Identify which cell holds the provided text, then report its [x, y] central coordinate. 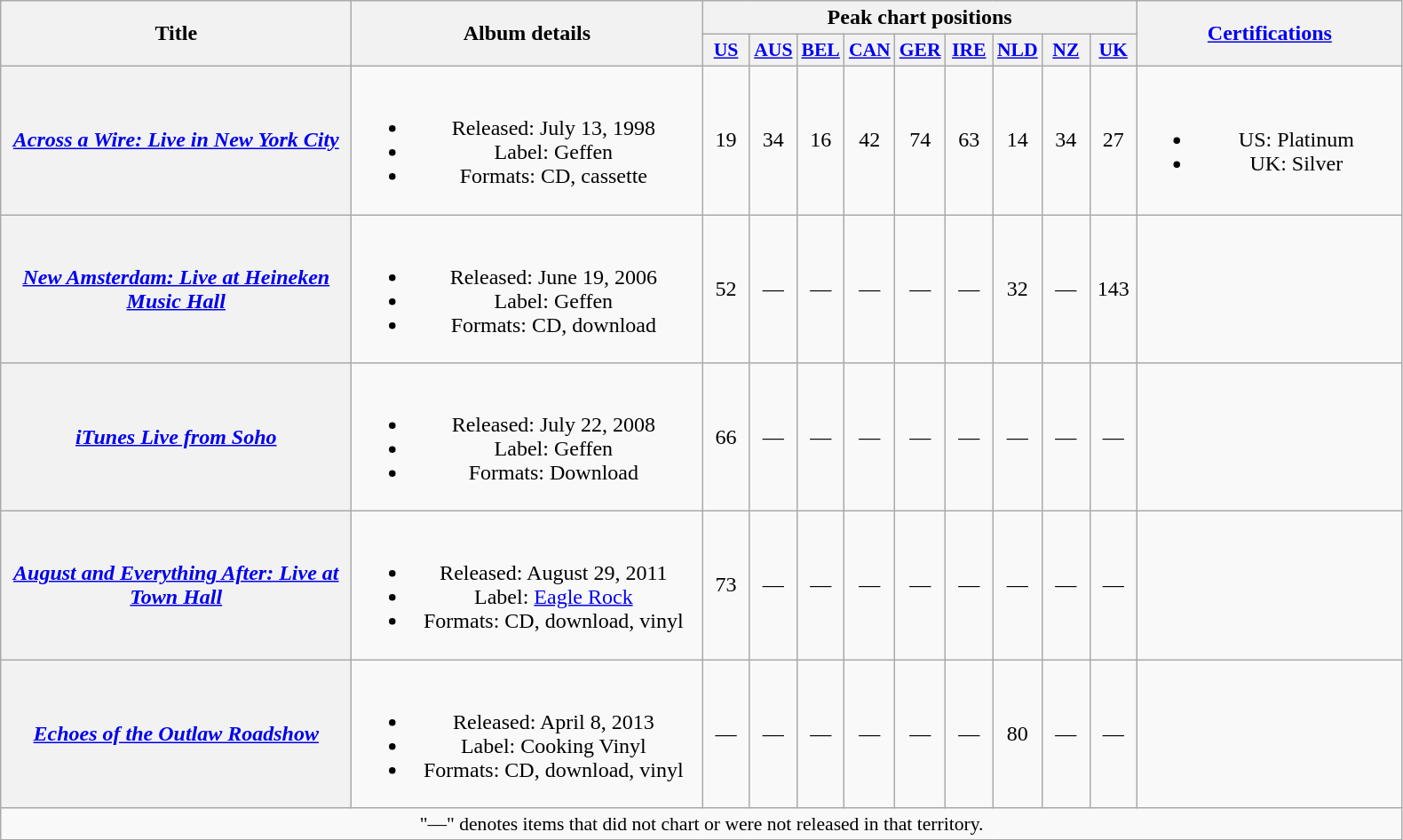
52 [726, 289]
63 [970, 140]
US: PlatinumUK: Silver [1270, 140]
14 [1018, 140]
16 [820, 140]
Peak chart positions [920, 18]
Across a Wire: Live in New York City [176, 140]
Title [176, 34]
"—" denotes items that did not chart or were not released in that territory. [701, 824]
AUS [773, 51]
32 [1018, 289]
Certifications [1270, 34]
Released: June 19, 2006Label: GeffenFormats: CD, download [527, 289]
73 [726, 586]
66 [726, 437]
Released: August 29, 2011Label: Eagle RockFormats: CD, download, vinyl [527, 586]
CAN [870, 51]
iTunes Live from Soho [176, 437]
Released: July 22, 2008Label: GeffenFormats: Download [527, 437]
UK [1114, 51]
27 [1114, 140]
42 [870, 140]
Echoes of the Outlaw Roadshow [176, 733]
19 [726, 140]
BEL [820, 51]
143 [1114, 289]
GER [920, 51]
US [726, 51]
NLD [1018, 51]
Album details [527, 34]
80 [1018, 733]
Released: July 13, 1998Label: GeffenFormats: CD, cassette [527, 140]
74 [920, 140]
IRE [970, 51]
New Amsterdam: Live at Heineken Music Hall [176, 289]
NZ [1066, 51]
August and Everything After: Live at Town Hall [176, 586]
Released: April 8, 2013Label: Cooking VinylFormats: CD, download, vinyl [527, 733]
